Identify which cell holds the provided text, then report its [x, y] central coordinate. 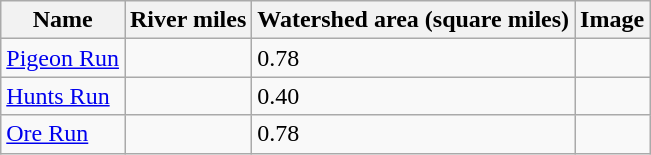
River miles [188, 20]
Name [63, 20]
0.40 [414, 96]
Hunts Run [63, 96]
Image [612, 20]
Pigeon Run [63, 58]
Ore Run [63, 134]
Watershed area (square miles) [414, 20]
